Extract the (x, y) coordinate from the center of the cell holding the provided text.  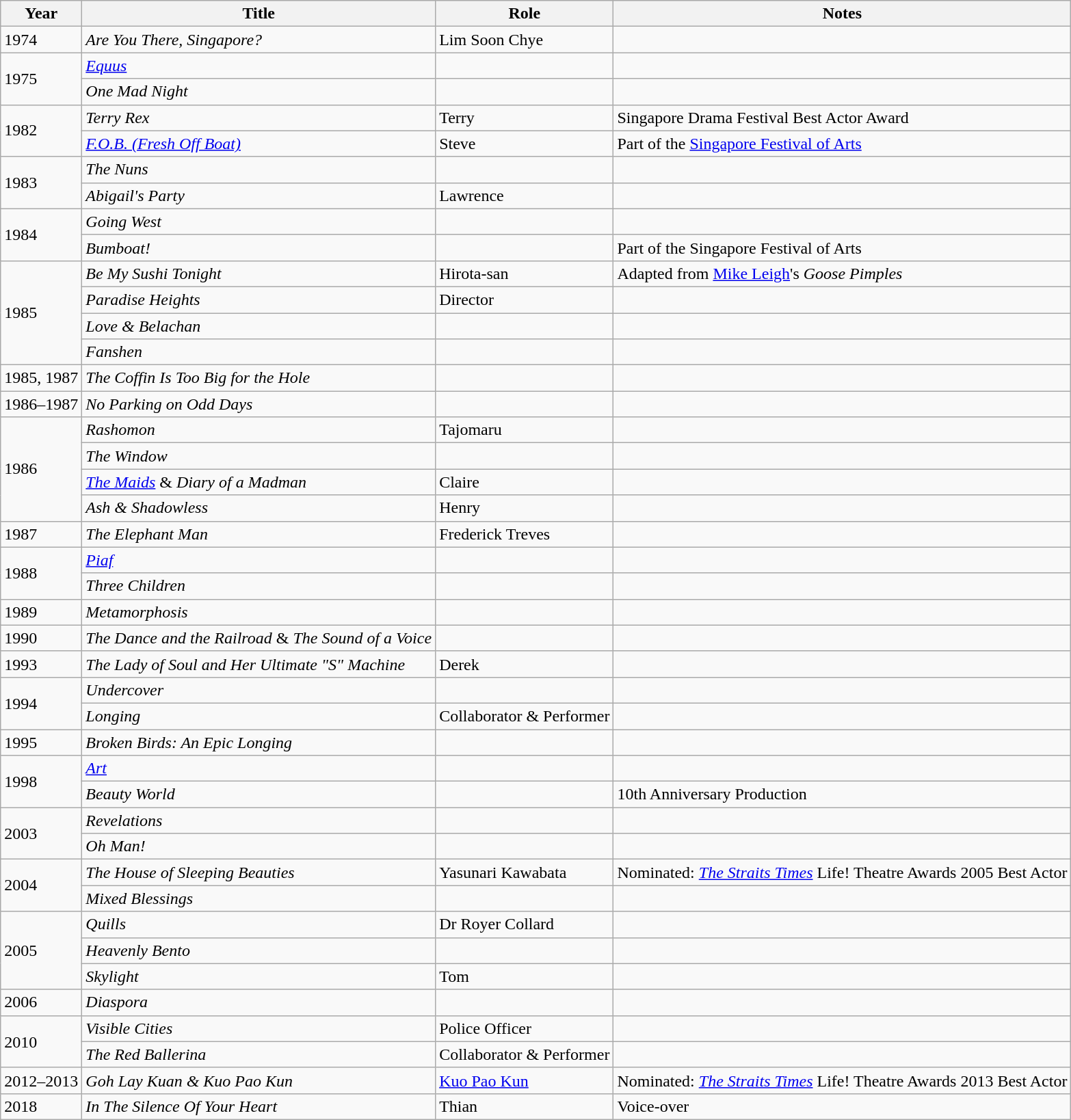
Adapted from Mike Leigh's Goose Pimples (843, 274)
Role (525, 14)
Police Officer (525, 1028)
Tom (525, 976)
The Maids & Diary of a Madman (259, 482)
Metamorphosis (259, 612)
1986–1987 (41, 404)
Terry (525, 118)
Rashomon (259, 430)
1983 (41, 183)
The Dance and the Railroad & The Sound of a Voice (259, 638)
Be My Sushi Tonight (259, 274)
2018 (41, 1106)
The Red Ballerina (259, 1054)
Goh Lay Kuan & Kuo Pao Kun (259, 1080)
Year (41, 14)
1984 (41, 235)
The Window (259, 456)
1988 (41, 573)
Visible Cities (259, 1028)
Claire (525, 482)
10th Anniversary Production (843, 795)
2004 (41, 885)
1985, 1987 (41, 378)
Steve (525, 144)
Abigail's Party (259, 196)
Broken Birds: An Epic Longing (259, 742)
Longing (259, 716)
Undercover (259, 690)
In The Silence Of Your Heart (259, 1106)
Yasunari Kawabata (525, 872)
1998 (41, 782)
One Mad Night (259, 92)
Frederick Treves (525, 534)
1995 (41, 742)
1987 (41, 534)
Fanshen (259, 352)
Thian (525, 1106)
1985 (41, 312)
Mixed Blessings (259, 898)
Paradise Heights (259, 299)
Henry (525, 508)
Beauty World (259, 795)
Heavenly Bento (259, 950)
1989 (41, 612)
1993 (41, 664)
Voice-over (843, 1106)
Singapore Drama Festival Best Actor Award (843, 118)
Hirota-san (525, 274)
2012–2013 (41, 1080)
Skylight (259, 976)
1994 (41, 703)
Are You There, Singapore? (259, 40)
Oh Man! (259, 846)
Piaf (259, 560)
Kuo Pao Kun (525, 1080)
1975 (41, 79)
Three Children (259, 586)
2006 (41, 1002)
Tajomaru (525, 430)
2005 (41, 950)
Notes (843, 14)
2010 (41, 1041)
Going West (259, 222)
Nominated: The Straits Times Life! Theatre Awards 2005 Best Actor (843, 872)
Nominated: The Straits Times Life! Theatre Awards 2013 Best Actor (843, 1080)
No Parking on Odd Days (259, 404)
F.O.B. (Fresh Off Boat) (259, 144)
Ash & Shadowless (259, 508)
2003 (41, 834)
Lawrence (525, 196)
Art (259, 769)
Revelations (259, 821)
The House of Sleeping Beauties (259, 872)
Diaspora (259, 1002)
Derek (525, 664)
Terry Rex (259, 118)
Love & Belachan (259, 326)
Bumboat! (259, 248)
Dr Royer Collard (525, 924)
Lim Soon Chye (525, 40)
Equus (259, 66)
Title (259, 14)
The Nuns (259, 170)
Quills (259, 924)
Director (525, 299)
The Coffin Is Too Big for the Hole (259, 378)
1986 (41, 469)
1990 (41, 638)
1982 (41, 131)
The Elephant Man (259, 534)
1974 (41, 40)
The Lady of Soul and Her Ultimate "S" Machine (259, 664)
